Pinpoint the cell where the given text exists, returning its (X, Y) midpoint coordinate. 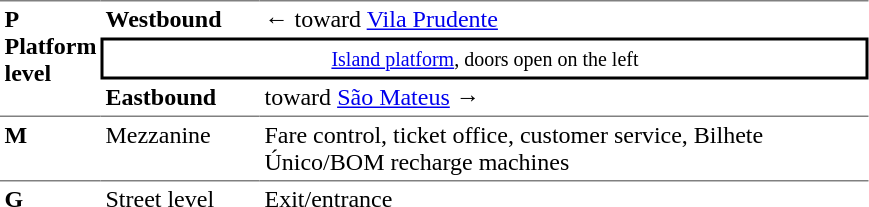
M (50, 148)
toward São Mateus → (564, 99)
Fare control, ticket office, customer service, Bilhete Único/BOM recharge machines (564, 148)
Island platform, doors open on the left (485, 59)
PPlatform level (50, 58)
Mezzanine (180, 148)
Westbound (180, 19)
← toward Vila Prudente (564, 19)
Eastbound (180, 99)
